Scan for the cell matching the given text and deliver its [X, Y] coordinate at center. 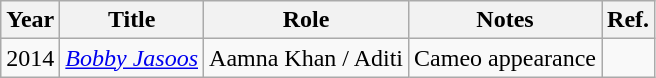
Bobby Jasoos [132, 58]
Ref. [628, 20]
Cameo appearance [506, 58]
Aamna Khan / Aditi [306, 58]
2014 [30, 58]
Title [132, 20]
Role [306, 20]
Notes [506, 20]
Year [30, 20]
